Locate the cell with the specified text and output its (x, y) center coordinate. 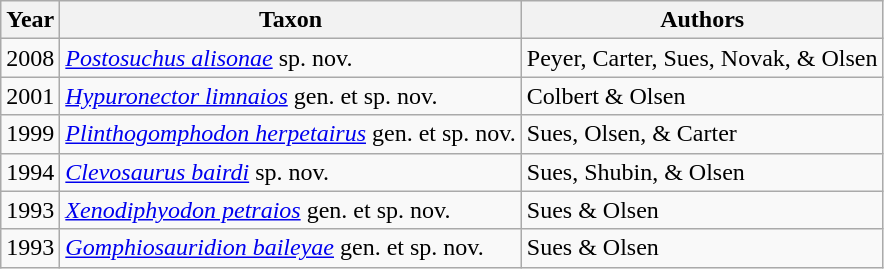
Peyer, Carter, Sues, Novak, & Olsen (702, 58)
Sues, Shubin, & Olsen (702, 172)
Postosuchus alisonae sp. nov. (290, 58)
Plinthogomphodon herpetairus gen. et sp. nov. (290, 134)
Sues, Olsen, & Carter (702, 134)
Gomphiosauridion baileyae gen. et sp. nov. (290, 248)
Colbert & Olsen (702, 96)
2008 (30, 58)
Authors (702, 20)
Clevosaurus bairdi sp. nov. (290, 172)
Year (30, 20)
1994 (30, 172)
Xenodiphyodon petraios gen. et sp. nov. (290, 210)
1999 (30, 134)
Taxon (290, 20)
2001 (30, 96)
Hypuronector limnaios gen. et sp. nov. (290, 96)
